Provide the [x, y] coordinate of the cell's center where the given text is located.  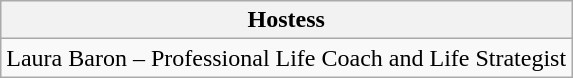
Hostess [286, 20]
Laura Baron – Professional Life Coach and Life Strategist [286, 58]
